Return [X, Y] of the center of cell containing provided text 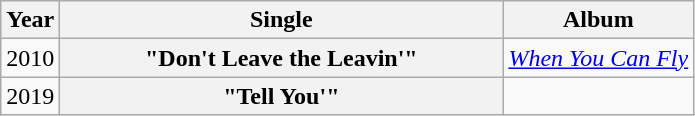
2019 [30, 96]
"Tell You'" [282, 96]
When You Can Fly [598, 58]
Album [598, 20]
"Don't Leave the Leavin'" [282, 58]
Year [30, 20]
2010 [30, 58]
Single [282, 20]
